Provide the [X, Y] coordinate of the cell's center where the given text is located.  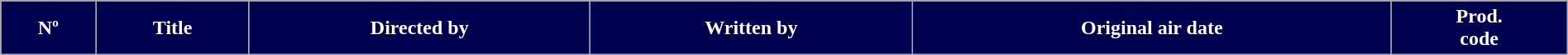
Nº [48, 28]
Directed by [419, 28]
Prod.code [1479, 28]
Original air date [1152, 28]
Title [173, 28]
Written by [751, 28]
